Find where the given text appears and provide that cell's center as (x, y) coordinate. 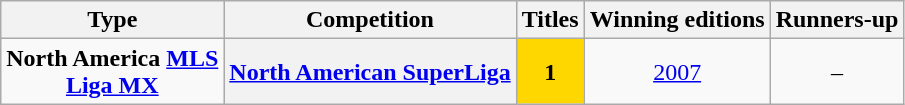
Runners-up (837, 20)
North American SuperLiga (370, 72)
Titles (550, 20)
Winning editions (677, 20)
Competition (370, 20)
– (837, 72)
1 (550, 72)
North America MLSLiga MX (112, 72)
2007 (677, 72)
Type (112, 20)
